From the cell containing the given text, extract its center point as [X, Y] coordinate. 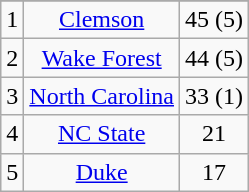
Duke [102, 172]
45 (5) [214, 20]
NC State [102, 134]
17 [214, 172]
1 [12, 20]
Clemson [102, 20]
33 (1) [214, 96]
3 [12, 96]
5 [12, 172]
21 [214, 134]
4 [12, 134]
44 (5) [214, 58]
Wake Forest [102, 58]
North Carolina [102, 96]
2 [12, 58]
